Return (x, y) of the center of cell containing provided text 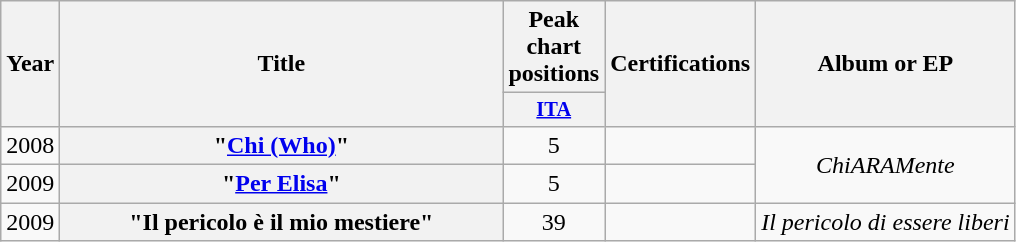
"Chi (Who)" (282, 145)
"Il pericolo è il mio mestiere" (282, 222)
ITA (554, 110)
Album or EP (886, 64)
"Per Elisa" (282, 184)
Certifications (680, 64)
2008 (30, 145)
Il pericolo di essere liberi (886, 222)
ChiARAMente (886, 164)
Peak chart positions (554, 47)
39 (554, 222)
Title (282, 64)
Year (30, 64)
